Scan for the cell matching the given text and deliver its (X, Y) coordinate at center. 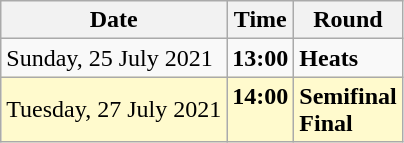
SemifinalFinal (348, 110)
Time (260, 20)
13:00 (260, 58)
14:00 (260, 110)
Heats (348, 58)
Date (114, 20)
Tuesday, 27 July 2021 (114, 110)
Sunday, 25 July 2021 (114, 58)
Round (348, 20)
